Extract the [X, Y] coordinate from the center of the cell holding the provided text.  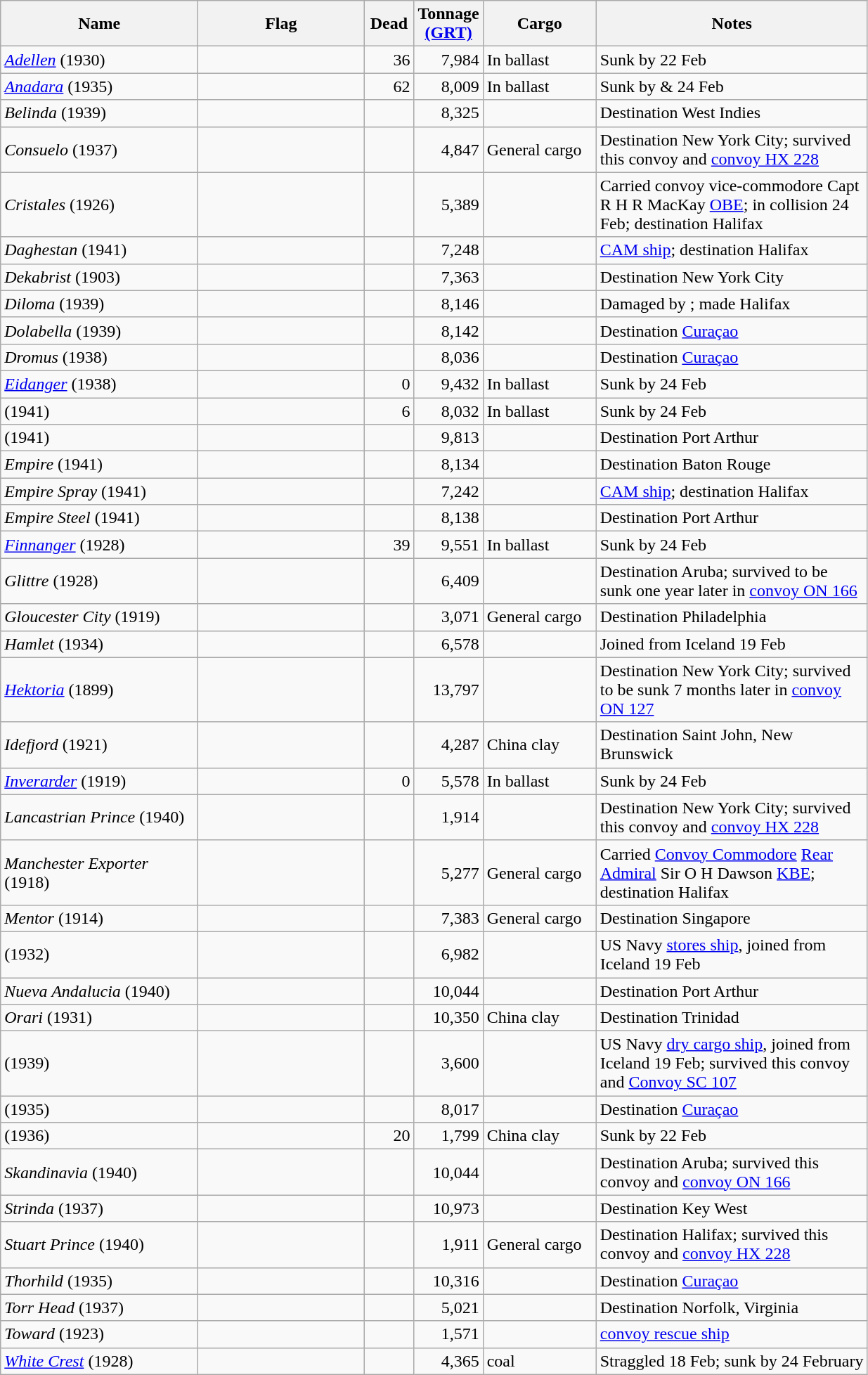
8,146 [448, 304]
Empire (1941) [100, 465]
1,911 [448, 1244]
1,799 [448, 1136]
Destination Halifax; survived this convoy and convoy HX 228 [732, 1244]
Hektoria (1899) [100, 690]
Destination New York City; survived to be sunk 7 months later in convoy ON 127 [732, 690]
(1935) [100, 1109]
Empire Steel (1941) [100, 518]
6,982 [448, 955]
Mentor (1914) [100, 918]
(1932) [100, 955]
Notes [732, 24]
Inverarder (1919) [100, 781]
8,325 [448, 113]
Empire Spray (1941) [100, 491]
Destination Aruba; survived this convoy and convoy ON 166 [732, 1173]
Gloucester City (1919) [100, 617]
Destination Key West [732, 1208]
10,350 [448, 1018]
White Crest (1928) [100, 1361]
6 [389, 411]
Eidanger (1938) [100, 384]
4,365 [448, 1361]
Thorhild (1935) [100, 1281]
Daghestan (1941) [100, 250]
5,578 [448, 781]
20 [389, 1136]
Anadara (1935) [100, 86]
Destination Aruba; survived to be sunk one year later in convoy ON 166 [732, 581]
Nueva Andalucia (1940) [100, 990]
7,242 [448, 491]
3,600 [448, 1064]
8,009 [448, 86]
Dolabella (1939) [100, 330]
Name [100, 24]
US Navy dry cargo ship, joined from Iceland 19 Feb; survived this convoy and Convoy SC 107 [732, 1064]
Lancastrian Prince (1940) [100, 817]
7,984 [448, 60]
Consuelo (1937) [100, 149]
10,973 [448, 1208]
Skandinavia (1940) [100, 1173]
Glittre (1928) [100, 581]
Destination Norfolk, Virginia [732, 1308]
8,032 [448, 411]
Toward (1923) [100, 1334]
62 [389, 86]
convoy rescue ship [732, 1334]
Destination West Indies [732, 113]
Flag [281, 24]
Damaged by ; made Halifax [732, 304]
9,432 [448, 384]
5,277 [448, 872]
Joined from Iceland 19 Feb [732, 644]
36 [389, 60]
Sunk by & 24 Feb [732, 86]
(1939) [100, 1064]
13,797 [448, 690]
Adellen (1930) [100, 60]
Belinda (1939) [100, 113]
3,071 [448, 617]
5,021 [448, 1308]
Destination Baton Rouge [732, 465]
Dead [389, 24]
Stuart Prince (1940) [100, 1244]
Destination New York City [732, 277]
4,287 [448, 745]
39 [389, 545]
Torr Head (1937) [100, 1308]
9,551 [448, 545]
5,389 [448, 205]
8,036 [448, 357]
Hamlet (1934) [100, 644]
4,847 [448, 149]
Diloma (1939) [100, 304]
6,409 [448, 581]
Manchester Exporter (1918) [100, 872]
1,571 [448, 1334]
Orari (1931) [100, 1018]
coal [540, 1361]
Finnanger (1928) [100, 545]
8,134 [448, 465]
7,383 [448, 918]
Straggled 18 Feb; sunk by 24 February [732, 1361]
Strinda (1937) [100, 1208]
Idefjord (1921) [100, 745]
8,142 [448, 330]
Cristales (1926) [100, 205]
Carried Convoy Commodore Rear Admiral Sir O H Dawson KBE; destination Halifax [732, 872]
US Navy stores ship, joined from Iceland 19 Feb [732, 955]
Destination Saint John, New Brunswick [732, 745]
8,017 [448, 1109]
Destination Trinidad [732, 1018]
7,248 [448, 250]
6,578 [448, 644]
9,813 [448, 438]
Tonnage (GRT) [448, 24]
Destination Singapore [732, 918]
1,914 [448, 817]
(1936) [100, 1136]
7,363 [448, 277]
Dekabrist (1903) [100, 277]
Carried convoy vice-commodore Capt R H R MacKay OBE; in collision 24 Feb; destination Halifax [732, 205]
Destination Philadelphia [732, 617]
8,138 [448, 518]
10,316 [448, 1281]
Dromus (1938) [100, 357]
Cargo [540, 24]
